Pinpoint the cell where the given text exists, returning its [X, Y] midpoint coordinate. 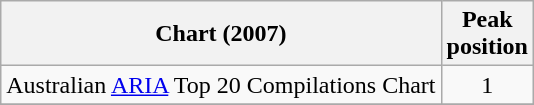
Chart (2007) [221, 34]
Australian ARIA Top 20 Compilations Chart [221, 85]
1 [487, 85]
Peakposition [487, 34]
